Return (x, y) of the center of cell containing provided text 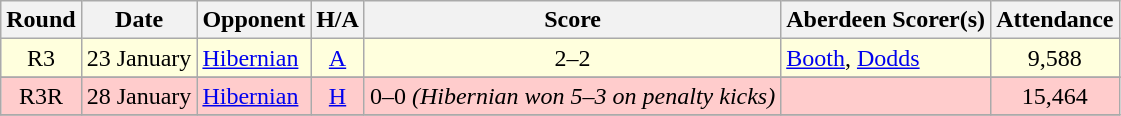
H (338, 96)
2–2 (572, 58)
R3 (41, 58)
9,588 (1055, 58)
Booth, Dodds (886, 58)
0–0 (Hibernian won 5–3 on penalty kicks) (572, 96)
23 January (139, 58)
Aberdeen Scorer(s) (886, 20)
R3R (41, 96)
Date (139, 20)
A (338, 58)
Opponent (254, 20)
Attendance (1055, 20)
Score (572, 20)
28 January (139, 96)
15,464 (1055, 96)
H/A (338, 20)
Round (41, 20)
